Scan for the cell matching the given text and deliver its (X, Y) coordinate at center. 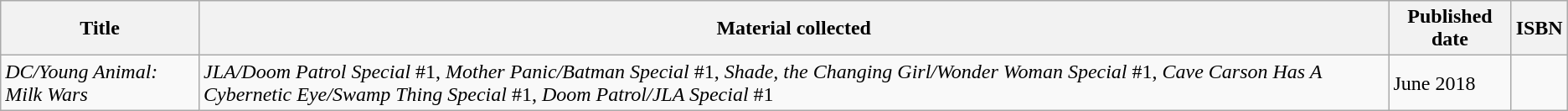
Title (101, 29)
DC/Young Animal: Milk Wars (101, 82)
ISBN (1540, 29)
Material collected (793, 29)
June 2018 (1450, 82)
Published date (1450, 29)
